Identify which cell holds the provided text, then report its [X, Y] central coordinate. 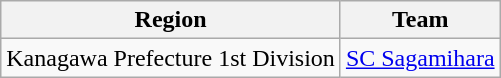
SC Sagamihara [420, 58]
Kanagawa Prefecture 1st Division [171, 58]
Region [171, 20]
Team [420, 20]
